Return [X, Y] of the center of cell containing provided text 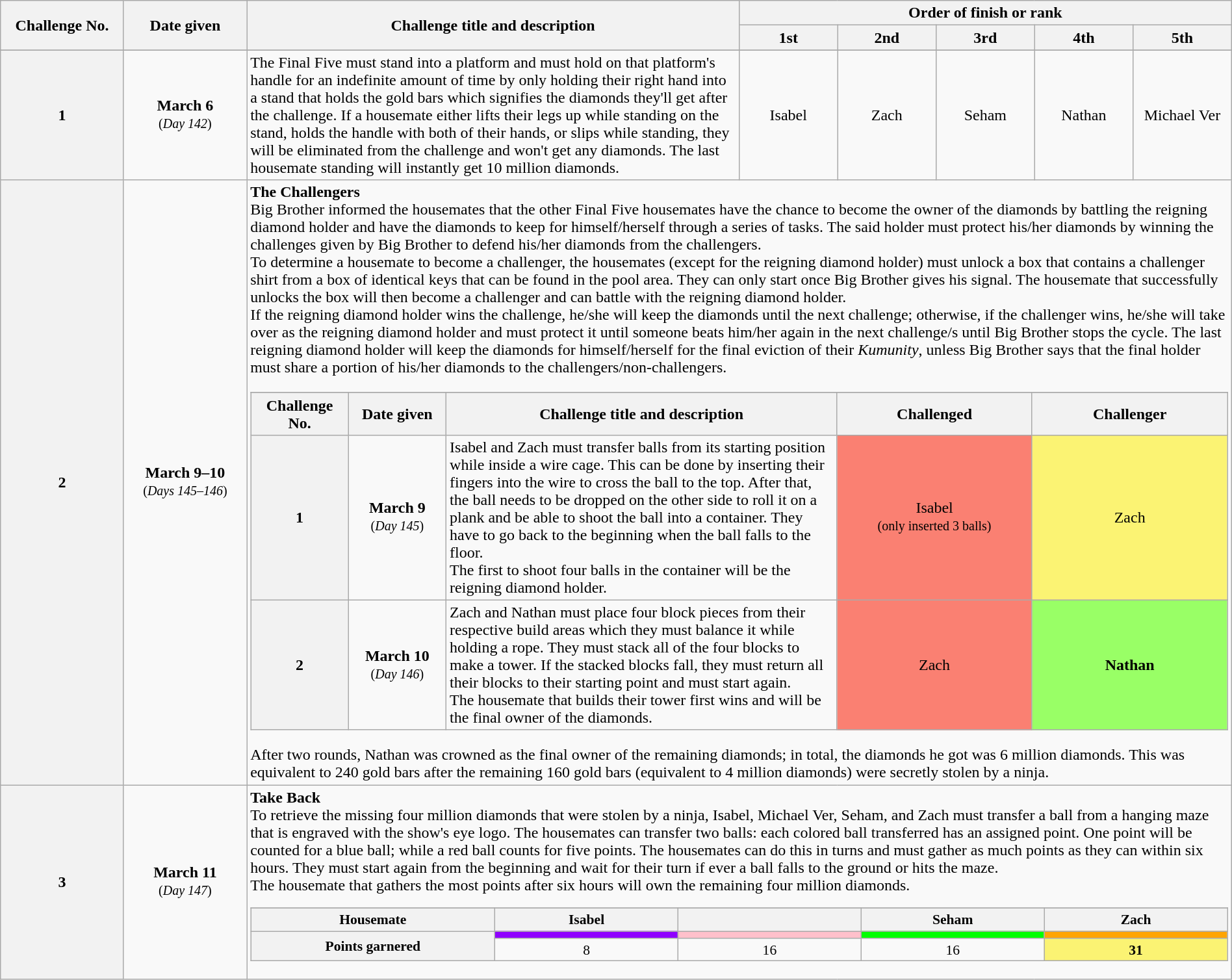
Michael Ver [1183, 115]
3 [62, 883]
Challenger [1129, 413]
Challenged [934, 413]
Points garnered [373, 946]
1st [788, 38]
March 11(Day 147) [185, 883]
5th [1183, 38]
Order of finish or rank [985, 13]
March 10(Day 146) [397, 665]
8 [587, 949]
March 9–10(Days 145–146) [185, 482]
31 [1136, 949]
3rd [986, 38]
March 9(Day 145) [397, 517]
Isabel(only inserted 3 balls) [934, 517]
4th [1084, 38]
March 6(Day 142) [185, 115]
Housemate [373, 920]
2nd [887, 38]
